Identify which cell holds the provided text, then report its [x, y] central coordinate. 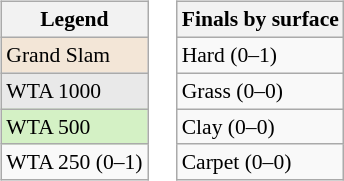
Legend [74, 20]
Carpet (0–0) [260, 162]
Grand Slam [74, 55]
Hard (0–1) [260, 55]
WTA 500 [74, 127]
WTA 1000 [74, 91]
Grass (0–0) [260, 91]
Clay (0–0) [260, 127]
Finals by surface [260, 20]
WTA 250 (0–1) [74, 162]
